Find where the given text appears and provide that cell's center as (X, Y) coordinate. 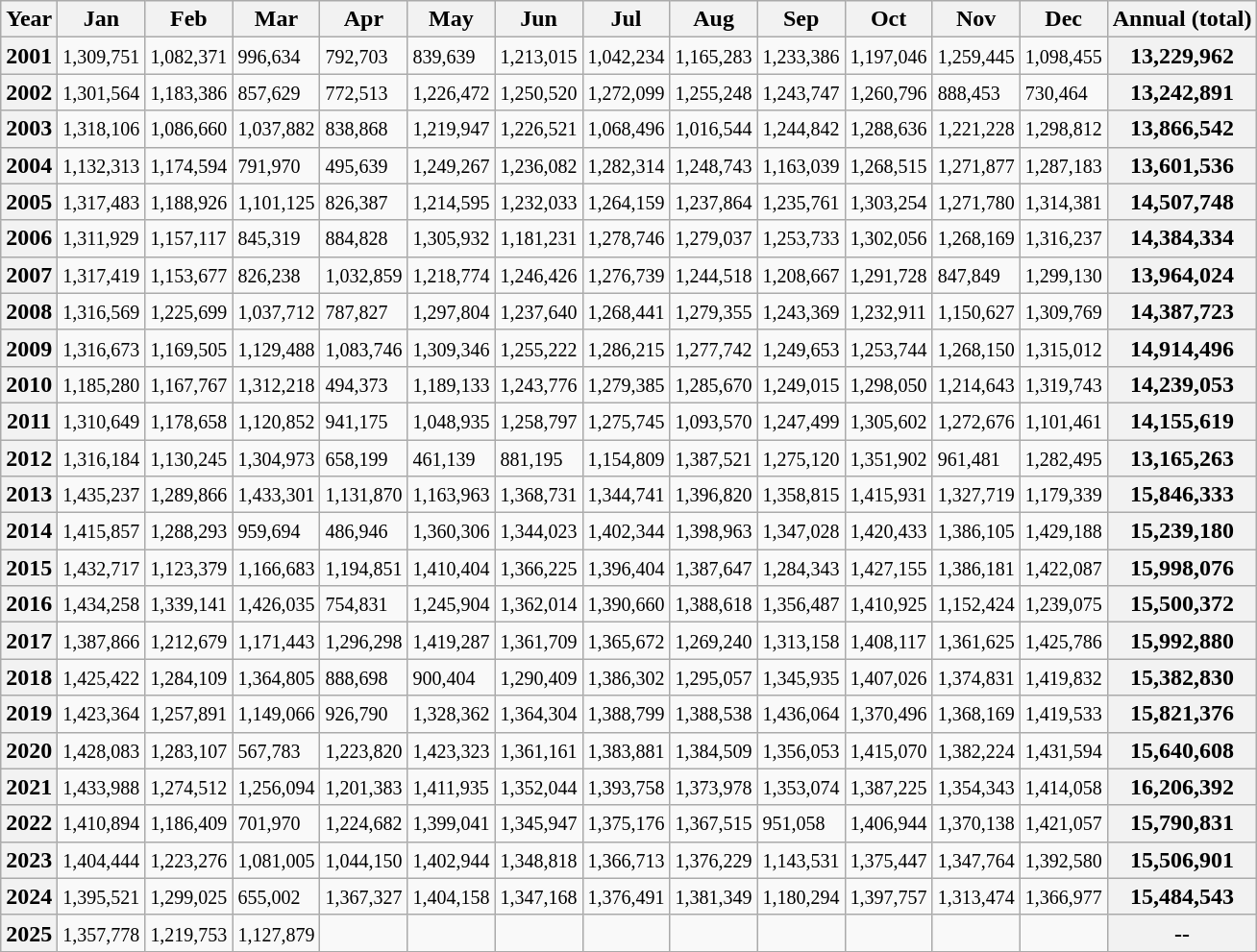
1,272,099 (627, 92)
1,415,931 (888, 495)
1,356,053 (801, 750)
1,316,184 (102, 458)
1,375,176 (627, 823)
1,259,445 (976, 56)
1,370,496 (888, 714)
1,352,044 (538, 787)
1,166,683 (277, 568)
1,221,228 (976, 129)
567,783 (277, 750)
1,275,120 (801, 458)
996,634 (277, 56)
1,268,169 (976, 238)
1,197,046 (888, 56)
1,246,426 (538, 275)
1,396,404 (627, 568)
1,272,676 (976, 421)
1,288,293 (188, 531)
1,309,751 (102, 56)
1,081,005 (277, 860)
1,376,491 (627, 896)
1,415,857 (102, 531)
13,229,962 (1182, 56)
959,694 (277, 531)
1,398,963 (713, 531)
1,274,512 (188, 787)
14,507,748 (1182, 202)
900,404 (452, 677)
1,181,231 (538, 238)
1,255,248 (713, 92)
1,402,944 (452, 860)
15,992,880 (1182, 641)
1,237,864 (713, 202)
14,914,496 (1182, 348)
1,283,107 (188, 750)
1,408,117 (888, 641)
1,347,168 (538, 896)
1,248,743 (713, 165)
1,083,746 (363, 348)
1,317,419 (102, 275)
1,286,215 (627, 348)
1,244,518 (713, 275)
2003 (29, 129)
1,353,074 (801, 787)
1,129,488 (277, 348)
1,422,087 (1063, 568)
1,218,774 (452, 275)
1,037,882 (277, 129)
13,601,536 (1182, 165)
1,310,649 (102, 421)
1,276,739 (627, 275)
1,299,025 (188, 896)
655,002 (277, 896)
1,287,183 (1063, 165)
1,366,225 (538, 568)
1,388,618 (713, 604)
1,419,533 (1063, 714)
1,425,786 (1063, 641)
2002 (29, 92)
15,821,376 (1182, 714)
1,243,369 (801, 311)
1,392,580 (1063, 860)
881,195 (538, 458)
1,232,911 (888, 311)
1,150,627 (976, 311)
1,171,443 (277, 641)
2004 (29, 165)
2023 (29, 860)
2025 (29, 933)
1,296,298 (363, 641)
-- (1182, 933)
13,242,891 (1182, 92)
1,433,301 (277, 495)
1,068,496 (627, 129)
1,415,070 (888, 750)
2024 (29, 896)
1,309,346 (452, 348)
1,093,570 (713, 421)
1,268,515 (888, 165)
Dec (1063, 19)
1,179,339 (1063, 495)
1,098,455 (1063, 56)
1,260,796 (888, 92)
1,410,894 (102, 823)
847,849 (976, 275)
1,154,809 (627, 458)
1,360,306 (452, 531)
16,206,392 (1182, 787)
1,277,742 (713, 348)
1,082,371 (188, 56)
754,831 (363, 604)
1,361,709 (538, 641)
2012 (29, 458)
826,387 (363, 202)
13,165,263 (1182, 458)
1,279,355 (713, 311)
1,288,636 (888, 129)
1,316,673 (102, 348)
1,174,594 (188, 165)
1,427,155 (888, 568)
1,304,973 (277, 458)
1,367,515 (713, 823)
2009 (29, 348)
13,964,024 (1182, 275)
1,233,386 (801, 56)
1,239,075 (1063, 604)
Jan (102, 19)
15,484,543 (1182, 896)
1,387,647 (713, 568)
1,298,050 (888, 384)
1,282,495 (1063, 458)
Annual (total) (1182, 19)
1,289,866 (188, 495)
1,208,667 (801, 275)
14,155,619 (1182, 421)
2017 (29, 641)
1,305,932 (452, 238)
1,423,364 (102, 714)
1,180,294 (801, 896)
1,258,797 (538, 421)
14,387,723 (1182, 311)
1,351,902 (888, 458)
1,348,818 (538, 860)
1,368,731 (538, 495)
1,426,035 (277, 604)
1,345,935 (801, 677)
857,629 (277, 92)
1,295,057 (713, 677)
1,419,832 (1063, 677)
1,384,509 (713, 750)
14,239,053 (1182, 384)
1,219,753 (188, 933)
1,387,521 (713, 458)
1,186,409 (188, 823)
Mar (277, 19)
1,305,602 (888, 421)
1,189,133 (452, 384)
1,362,014 (538, 604)
1,386,181 (976, 568)
May (452, 19)
1,279,037 (713, 238)
1,357,778 (102, 933)
1,313,158 (801, 641)
1,256,094 (277, 787)
2016 (29, 604)
1,344,023 (538, 531)
1,373,978 (713, 787)
1,339,141 (188, 604)
15,239,180 (1182, 531)
1,271,877 (976, 165)
1,245,904 (452, 604)
1,201,383 (363, 787)
15,640,608 (1182, 750)
495,639 (363, 165)
1,365,672 (627, 641)
Apr (363, 19)
1,291,728 (888, 275)
1,243,776 (538, 384)
1,285,670 (713, 384)
15,506,901 (1182, 860)
461,139 (452, 458)
1,367,327 (363, 896)
1,271,780 (976, 202)
15,846,333 (1182, 495)
1,376,229 (713, 860)
826,238 (277, 275)
1,157,117 (188, 238)
888,453 (976, 92)
1,387,225 (888, 787)
1,419,287 (452, 641)
13,866,542 (1182, 129)
1,236,082 (538, 165)
1,316,237 (1063, 238)
1,421,057 (1063, 823)
1,404,158 (452, 896)
1,347,028 (801, 531)
1,257,891 (188, 714)
1,101,461 (1063, 421)
1,130,245 (188, 458)
Feb (188, 19)
1,284,343 (801, 568)
1,032,859 (363, 275)
Aug (713, 19)
1,301,564 (102, 92)
888,698 (363, 677)
1,268,150 (976, 348)
1,132,313 (102, 165)
1,302,056 (888, 238)
1,344,741 (627, 495)
1,386,302 (627, 677)
1,318,106 (102, 129)
1,152,424 (976, 604)
1,411,935 (452, 787)
1,370,138 (976, 823)
1,375,447 (888, 860)
15,790,831 (1182, 823)
1,253,733 (801, 238)
1,429,188 (1063, 531)
1,406,944 (888, 823)
1,255,222 (538, 348)
787,827 (363, 311)
1,410,404 (452, 568)
486,946 (363, 531)
1,314,381 (1063, 202)
494,373 (363, 384)
658,199 (363, 458)
1,264,159 (627, 202)
951,058 (801, 823)
792,703 (363, 56)
1,194,851 (363, 568)
1,269,240 (713, 641)
1,223,276 (188, 860)
1,016,544 (713, 129)
1,268,441 (627, 311)
1,313,474 (976, 896)
1,303,254 (888, 202)
1,223,820 (363, 750)
1,347,764 (976, 860)
2010 (29, 384)
1,225,699 (188, 311)
1,414,058 (1063, 787)
1,407,026 (888, 677)
1,127,879 (277, 933)
1,297,804 (452, 311)
1,311,929 (102, 238)
1,317,483 (102, 202)
1,290,409 (538, 677)
701,970 (277, 823)
1,364,304 (538, 714)
Oct (888, 19)
1,249,267 (452, 165)
1,390,660 (627, 604)
1,315,012 (1063, 348)
1,298,812 (1063, 129)
1,165,283 (713, 56)
1,153,677 (188, 275)
1,327,719 (976, 495)
1,366,713 (627, 860)
838,868 (363, 129)
2007 (29, 275)
791,970 (277, 165)
1,224,682 (363, 823)
1,436,064 (801, 714)
2013 (29, 495)
772,513 (363, 92)
1,185,280 (102, 384)
1,345,947 (538, 823)
1,410,925 (888, 604)
1,249,015 (801, 384)
Jul (627, 19)
1,354,343 (976, 787)
Jun (538, 19)
2005 (29, 202)
1,374,831 (976, 677)
845,319 (277, 238)
1,312,218 (277, 384)
1,368,169 (976, 714)
15,998,076 (1182, 568)
1,278,746 (627, 238)
1,250,520 (538, 92)
1,143,531 (801, 860)
1,101,125 (277, 202)
1,402,344 (627, 531)
1,275,745 (627, 421)
1,366,977 (1063, 896)
1,435,237 (102, 495)
1,432,717 (102, 568)
1,235,761 (801, 202)
1,183,386 (188, 92)
1,178,658 (188, 421)
730,464 (1063, 92)
1,249,653 (801, 348)
1,388,799 (627, 714)
1,149,066 (277, 714)
15,500,372 (1182, 604)
Nov (976, 19)
1,356,487 (801, 604)
2011 (29, 421)
1,243,747 (801, 92)
1,309,769 (1063, 311)
1,399,041 (452, 823)
1,395,521 (102, 896)
1,383,881 (627, 750)
1,214,643 (976, 384)
839,639 (452, 56)
1,044,150 (363, 860)
1,237,640 (538, 311)
1,226,521 (538, 129)
2021 (29, 787)
1,428,083 (102, 750)
1,188,926 (188, 202)
2018 (29, 677)
1,279,385 (627, 384)
1,423,323 (452, 750)
1,387,866 (102, 641)
1,328,362 (452, 714)
1,299,130 (1063, 275)
961,481 (976, 458)
1,163,963 (452, 495)
14,384,334 (1182, 238)
1,358,815 (801, 495)
2008 (29, 311)
1,086,660 (188, 129)
1,397,757 (888, 896)
1,131,870 (363, 495)
1,247,499 (801, 421)
1,120,852 (277, 421)
1,433,988 (102, 787)
1,381,349 (713, 896)
926,790 (363, 714)
1,282,314 (627, 165)
884,828 (363, 238)
1,382,224 (976, 750)
1,244,842 (801, 129)
1,364,805 (277, 677)
1,284,109 (188, 677)
1,393,758 (627, 787)
1,123,379 (188, 568)
2020 (29, 750)
1,316,569 (102, 311)
1,167,767 (188, 384)
1,214,595 (452, 202)
15,382,830 (1182, 677)
Year (29, 19)
1,319,743 (1063, 384)
1,232,033 (538, 202)
1,361,625 (976, 641)
1,431,594 (1063, 750)
941,175 (363, 421)
1,226,472 (452, 92)
2019 (29, 714)
1,253,744 (888, 348)
1,434,258 (102, 604)
2014 (29, 531)
1,361,161 (538, 750)
1,048,935 (452, 421)
1,037,712 (277, 311)
1,163,039 (801, 165)
1,212,679 (188, 641)
1,169,505 (188, 348)
1,213,015 (538, 56)
1,219,947 (452, 129)
2006 (29, 238)
1,404,444 (102, 860)
1,425,422 (102, 677)
1,042,234 (627, 56)
1,386,105 (976, 531)
Sep (801, 19)
2022 (29, 823)
2015 (29, 568)
1,388,538 (713, 714)
2001 (29, 56)
1,420,433 (888, 531)
1,396,820 (713, 495)
